Return the [x, y] coordinate for the center point of the cell that contains the specified text.  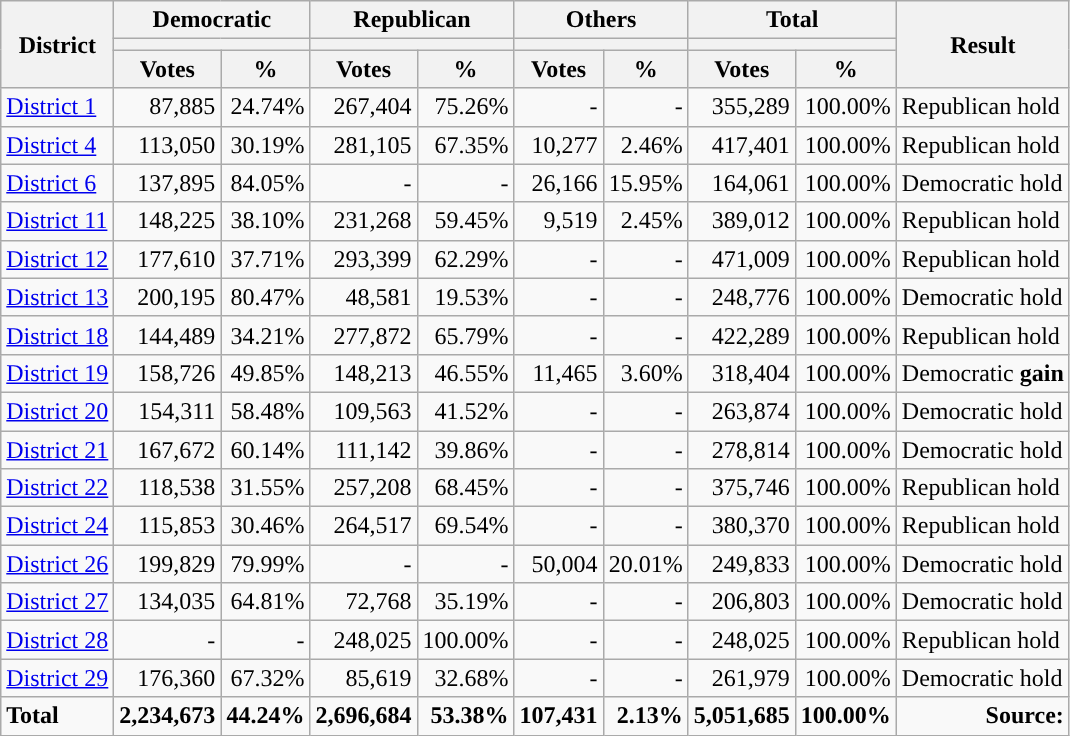
199,829 [168, 564]
471,009 [742, 259]
District 12 [58, 259]
87,885 [168, 107]
375,746 [742, 488]
67.32% [266, 678]
79.99% [266, 564]
318,404 [742, 373]
59.45% [466, 221]
32.68% [466, 678]
355,289 [742, 107]
2.13% [646, 716]
Others [601, 20]
281,105 [364, 145]
15.95% [646, 183]
Democratic [212, 20]
167,672 [168, 449]
11,465 [558, 373]
38.10% [266, 221]
District 20 [58, 411]
417,401 [742, 145]
37.71% [266, 259]
200,195 [168, 297]
72,768 [364, 602]
26,166 [558, 183]
293,399 [364, 259]
30.19% [266, 145]
44.24% [266, 716]
39.86% [466, 449]
65.79% [466, 335]
District 18 [58, 335]
263,874 [742, 411]
148,213 [364, 373]
District 27 [58, 602]
60.14% [266, 449]
District 21 [58, 449]
113,050 [168, 145]
257,208 [364, 488]
Result [982, 44]
Democratic gain [982, 373]
41.52% [466, 411]
53.38% [466, 716]
64.81% [266, 602]
District 28 [58, 640]
206,803 [742, 602]
District 13 [58, 297]
50,004 [558, 564]
248,776 [742, 297]
20.01% [646, 564]
158,726 [168, 373]
Source: [982, 716]
District 22 [58, 488]
48,581 [364, 297]
176,360 [168, 678]
154,311 [168, 411]
115,853 [168, 526]
67.35% [466, 145]
80.47% [266, 297]
137,895 [168, 183]
District 29 [58, 678]
380,370 [742, 526]
75.26% [466, 107]
177,610 [168, 259]
68.45% [466, 488]
277,872 [364, 335]
389,012 [742, 221]
107,431 [558, 716]
264,517 [364, 526]
District 4 [58, 145]
District [58, 44]
District 1 [58, 107]
Republican [412, 20]
9,519 [558, 221]
84.05% [266, 183]
69.54% [466, 526]
111,142 [364, 449]
31.55% [266, 488]
District 19 [58, 373]
249,833 [742, 564]
30.46% [266, 526]
134,035 [168, 602]
3.60% [646, 373]
164,061 [742, 183]
261,979 [742, 678]
District 24 [58, 526]
148,225 [168, 221]
109,563 [364, 411]
2.46% [646, 145]
35.19% [466, 602]
144,489 [168, 335]
District 26 [58, 564]
62.29% [466, 259]
24.74% [266, 107]
118,538 [168, 488]
10,277 [558, 145]
422,289 [742, 335]
85,619 [364, 678]
46.55% [466, 373]
49.85% [266, 373]
19.53% [466, 297]
2,696,684 [364, 716]
District 6 [58, 183]
District 11 [58, 221]
2,234,673 [168, 716]
278,814 [742, 449]
58.48% [266, 411]
5,051,685 [742, 716]
231,268 [364, 221]
34.21% [266, 335]
267,404 [364, 107]
2.45% [646, 221]
